Find where the given text appears and provide that cell's center as (x, y) coordinate. 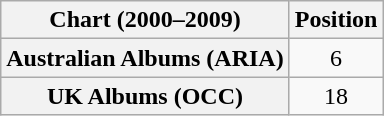
UK Albums (OCC) (145, 96)
Chart (2000–2009) (145, 20)
18 (336, 96)
Position (336, 20)
Australian Albums (ARIA) (145, 58)
6 (336, 58)
